Extract the (x, y) coordinate from the center of the cell holding the provided text.  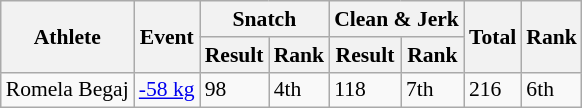
6th (552, 90)
Total (492, 36)
Clean & Jerk (396, 19)
216 (492, 90)
7th (432, 90)
4th (300, 90)
118 (365, 90)
98 (234, 90)
Event (167, 36)
-58 kg (167, 90)
Romela Begaj (68, 90)
Snatch (264, 19)
Athlete (68, 36)
